Pinpoint the cell where the given text exists, returning its [x, y] midpoint coordinate. 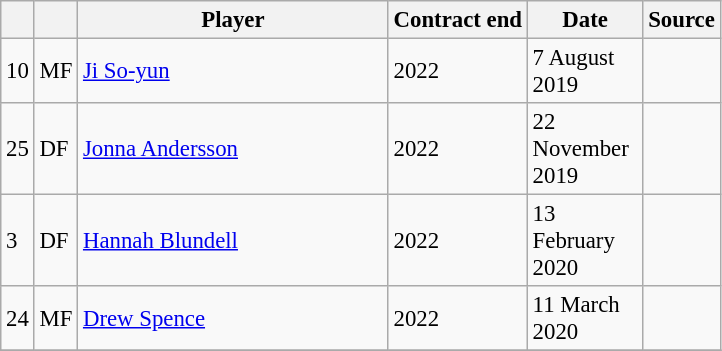
7 August 2019 [585, 72]
Ji So-yun [234, 72]
Contract end [458, 20]
13 February 2020 [585, 241]
Hannah Blundell [234, 241]
22 November 2019 [585, 149]
3 [18, 241]
Jonna Andersson [234, 149]
25 [18, 149]
10 [18, 72]
Source [682, 20]
11 March 2020 [585, 318]
Player [234, 20]
Date [585, 20]
Drew Spence [234, 318]
24 [18, 318]
